Identify which cell holds the provided text, then report its (x, y) central coordinate. 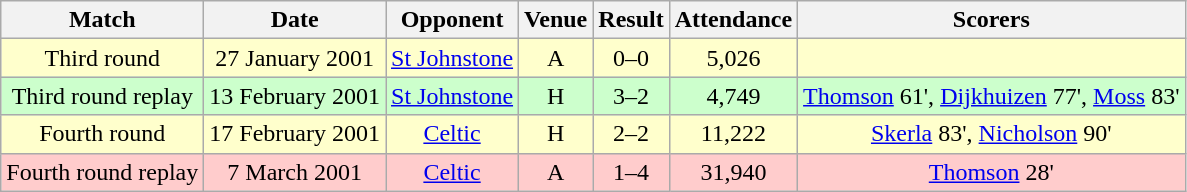
Scorers (992, 20)
27 January 2001 (295, 58)
7 March 2001 (295, 172)
Fourth round (102, 134)
Thomson 61', Dijkhuizen 77', Moss 83' (992, 96)
Fourth round replay (102, 172)
2–2 (631, 134)
Thomson 28' (992, 172)
Match (102, 20)
5,026 (733, 58)
3–2 (631, 96)
31,940 (733, 172)
13 February 2001 (295, 96)
4,749 (733, 96)
Venue (556, 20)
1–4 (631, 172)
0–0 (631, 58)
Skerla 83', Nicholson 90' (992, 134)
Date (295, 20)
Attendance (733, 20)
Third round (102, 58)
Opponent (452, 20)
17 February 2001 (295, 134)
Third round replay (102, 96)
Result (631, 20)
11,222 (733, 134)
